Provide the [x, y] coordinate of the cell's center where the given text is located.  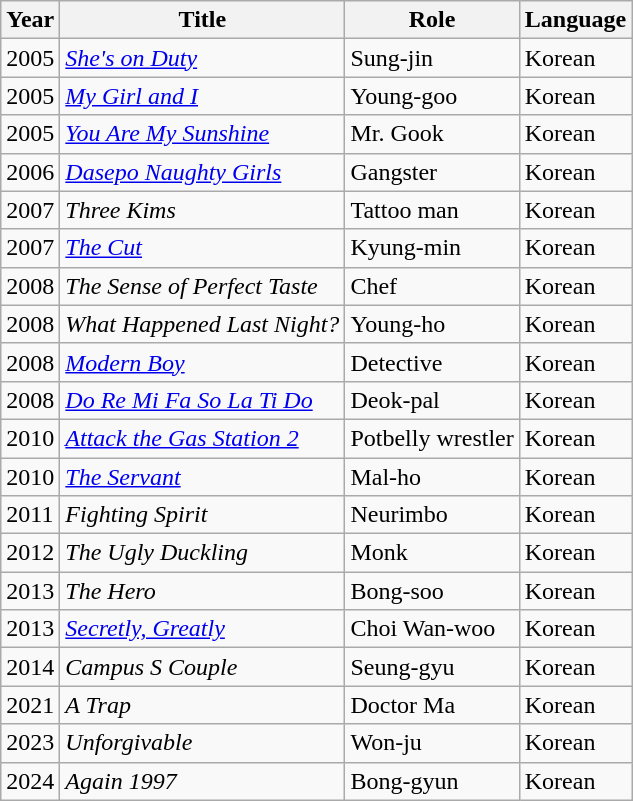
You Are My Sunshine [202, 134]
Again 1997 [202, 781]
2014 [30, 667]
Year [30, 20]
Language [575, 20]
Fighting Spirit [202, 515]
What Happened Last Night? [202, 324]
2024 [30, 781]
Modern Boy [202, 362]
2012 [30, 553]
Title [202, 20]
Deok-pal [432, 400]
Choi Wan-woo [432, 629]
Young-ho [432, 324]
The Cut [202, 248]
Sung-jin [432, 58]
The Sense of Perfect Taste [202, 286]
Chef [432, 286]
Seung-gyu [432, 667]
The Ugly Duckling [202, 553]
Role [432, 20]
Doctor Ma [432, 705]
Neurimbo [432, 515]
Kyung-min [432, 248]
Monk [432, 553]
2023 [30, 743]
2006 [30, 172]
2011 [30, 515]
Three Kims [202, 210]
Detective [432, 362]
Bong-gyun [432, 781]
A Trap [202, 705]
The Servant [202, 477]
Potbelly wrestler [432, 438]
Secretly, Greatly [202, 629]
My Girl and I [202, 96]
Do Re Mi Fa So La Ti Do [202, 400]
Dasepo Naughty Girls [202, 172]
The Hero [202, 591]
Mr. Gook [432, 134]
Tattoo man [432, 210]
She's on Duty [202, 58]
Won-ju [432, 743]
Gangster [432, 172]
Young-goo [432, 96]
Campus S Couple [202, 667]
Mal-ho [432, 477]
Unforgivable [202, 743]
Attack the Gas Station 2 [202, 438]
Bong-soo [432, 591]
2021 [30, 705]
